From the cell containing the given text, extract its center point as [x, y] coordinate. 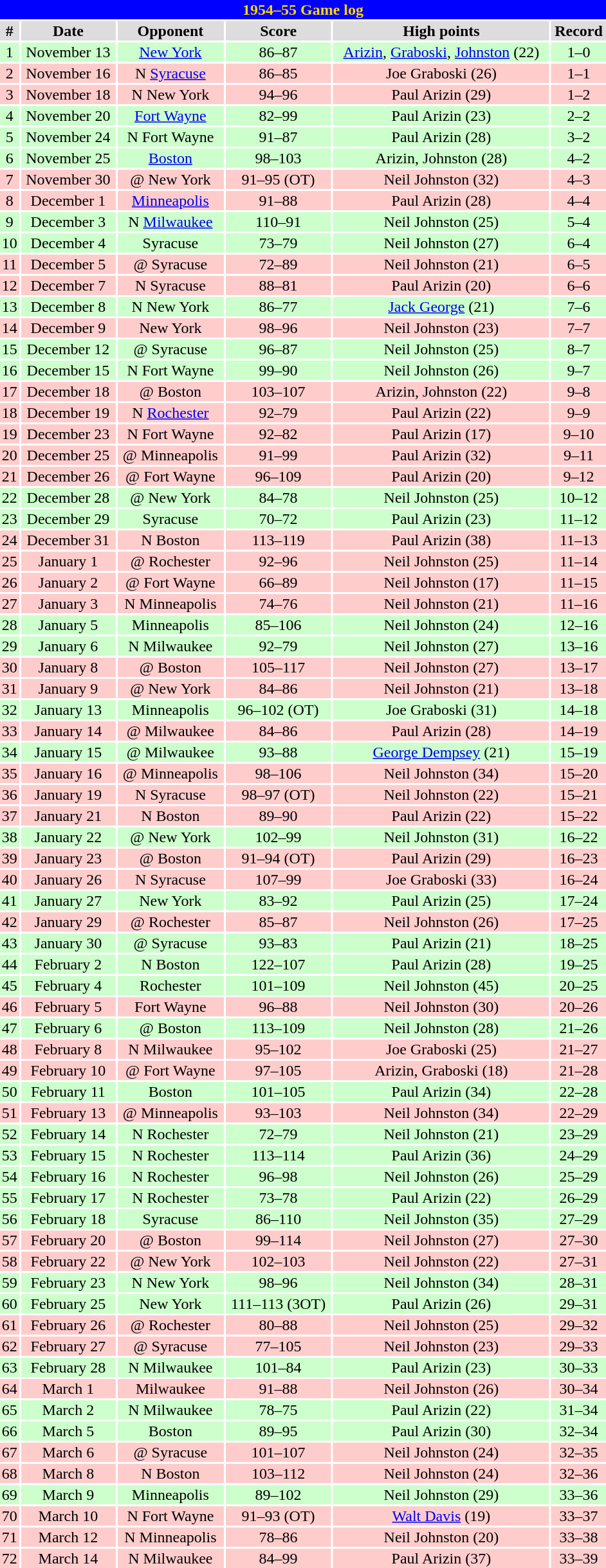
December 19 [68, 413]
Date [68, 31]
Joe Graboski (25) [441, 1049]
December 9 [68, 328]
14–18 [579, 710]
51 [10, 1113]
January 8 [68, 667]
89–102 [278, 1495]
31–34 [579, 1410]
27 [10, 604]
November 25 [68, 158]
89–95 [278, 1431]
77–105 [278, 1346]
72–79 [278, 1134]
3–2 [579, 137]
January 3 [68, 604]
9–9 [579, 413]
102–99 [278, 837]
66–89 [278, 582]
22–28 [579, 1092]
11 [10, 264]
14 [10, 328]
48 [10, 1049]
94–96 [278, 95]
16–22 [579, 837]
2 [10, 73]
44 [10, 964]
February 20 [68, 1240]
4–3 [579, 179]
8 [10, 201]
High points [441, 31]
78–75 [278, 1410]
January 2 [68, 582]
98–97 (OT) [278, 795]
102–103 [278, 1261]
26–29 [579, 1198]
35 [10, 773]
86–85 [278, 73]
5–4 [579, 222]
39 [10, 858]
32–36 [579, 1473]
4–4 [579, 201]
Neil Johnston (17) [441, 582]
29–31 [579, 1304]
36 [10, 795]
96–98 [278, 1176]
52 [10, 1134]
91–94 (OT) [278, 858]
Walt Davis (19) [441, 1516]
Paul Arizin (25) [441, 901]
Paul Arizin (36) [441, 1155]
113–119 [278, 540]
March 1 [68, 1389]
February 8 [68, 1049]
3 [10, 95]
January 26 [68, 879]
11–15 [579, 582]
13–16 [579, 646]
84–99 [278, 1558]
101–105 [278, 1092]
25 [10, 561]
59 [10, 1283]
George Dempsey (21) [441, 752]
Neil Johnston (45) [441, 986]
56 [10, 1219]
February 22 [68, 1261]
55 [10, 1198]
28 [10, 625]
91–93 (OT) [278, 1516]
January 6 [68, 646]
January 30 [68, 943]
Opponent [170, 31]
47 [10, 1028]
Milwaukee [170, 1389]
22 [10, 498]
69 [10, 1495]
82–99 [278, 116]
February 27 [68, 1346]
December 12 [68, 349]
12–16 [579, 625]
Paul Arizin (38) [441, 540]
86–87 [278, 52]
February 28 [68, 1367]
15–19 [579, 752]
December 1 [68, 201]
11–12 [579, 519]
32–35 [579, 1452]
84–78 [278, 498]
6–6 [579, 285]
29–33 [579, 1346]
14–19 [579, 731]
72 [10, 1558]
February 17 [68, 1198]
Neil Johnston (20) [441, 1537]
28–31 [579, 1283]
8–7 [579, 349]
Paul Arizin (26) [441, 1304]
42 [10, 922]
7–7 [579, 328]
9–12 [579, 476]
78–86 [278, 1537]
November 30 [68, 179]
6 [10, 158]
93–103 [278, 1113]
March 12 [68, 1537]
43 [10, 943]
85–87 [278, 922]
80–88 [278, 1325]
1–1 [579, 73]
January 16 [68, 773]
21–26 [579, 1028]
98–106 [278, 773]
December 15 [68, 370]
November 16 [68, 73]
2–2 [579, 116]
99–90 [278, 370]
33–36 [579, 1495]
101–107 [278, 1452]
37 [10, 816]
95–102 [278, 1049]
February 2 [68, 964]
40 [10, 879]
10–12 [579, 498]
96–87 [278, 349]
68 [10, 1473]
10 [10, 243]
54 [10, 1176]
9–10 [579, 434]
February 10 [68, 1070]
Neil Johnston (35) [441, 1219]
4–2 [579, 158]
57 [10, 1240]
18–25 [579, 943]
Paul Arizin (32) [441, 455]
92–96 [278, 561]
November 20 [68, 116]
45 [10, 986]
65 [10, 1410]
March 2 [68, 1410]
March 5 [68, 1431]
Arizin, Graboski, Johnston (22) [441, 52]
Arizin, Graboski (18) [441, 1070]
Paul Arizin (21) [441, 943]
11–16 [579, 604]
32–34 [579, 1431]
101–109 [278, 986]
30–33 [579, 1367]
15–21 [579, 795]
9–11 [579, 455]
9 [10, 222]
23 [10, 519]
17–24 [579, 901]
Joe Graboski (26) [441, 73]
21–28 [579, 1070]
January 14 [68, 731]
18 [10, 413]
96–88 [278, 1007]
December 25 [68, 455]
62 [10, 1346]
21–27 [579, 1049]
71 [10, 1537]
March 14 [68, 1558]
107–99 [278, 879]
70 [10, 1516]
98–103 [278, 158]
Paul Arizin (30) [441, 1431]
46 [10, 1007]
30 [10, 667]
93–88 [278, 752]
60 [10, 1304]
20–26 [579, 1007]
86–77 [278, 307]
16 [10, 370]
86–110 [278, 1219]
# [10, 31]
6–5 [579, 264]
49 [10, 1070]
January 21 [68, 816]
91–99 [278, 455]
33–38 [579, 1537]
February 6 [68, 1028]
103–107 [278, 392]
Neil Johnston (31) [441, 837]
December 28 [68, 498]
Paul Arizin (17) [441, 434]
February 18 [68, 1219]
November 18 [68, 95]
33–39 [579, 1558]
December 26 [68, 476]
January 13 [68, 710]
1–0 [579, 52]
25–29 [579, 1176]
33–37 [579, 1516]
December 7 [68, 285]
November 13 [68, 52]
January 27 [68, 901]
February 16 [68, 1176]
Record [579, 31]
30–34 [579, 1389]
7 [10, 179]
February 4 [68, 986]
27–29 [579, 1219]
6–4 [579, 243]
19–25 [579, 964]
17–25 [579, 922]
83–92 [278, 901]
13–17 [579, 667]
33 [10, 731]
January 9 [68, 689]
20–25 [579, 986]
Score [278, 31]
December 29 [68, 519]
Joe Graboski (33) [441, 879]
Rochester [170, 986]
Paul Arizin (34) [441, 1092]
December 5 [68, 264]
January 23 [68, 858]
34 [10, 752]
Arizin, Johnston (28) [441, 158]
15 [10, 349]
24 [10, 540]
110–91 [278, 222]
February 11 [68, 1092]
29 [10, 646]
105–117 [278, 667]
4 [10, 116]
27–30 [579, 1240]
97–105 [278, 1070]
November 24 [68, 137]
93–83 [278, 943]
17 [10, 392]
67 [10, 1452]
85–106 [278, 625]
January 22 [68, 837]
113–109 [278, 1028]
February 26 [68, 1325]
23–29 [579, 1134]
1 [10, 52]
December 4 [68, 243]
Neil Johnston (29) [441, 1495]
53 [10, 1155]
January 15 [68, 752]
February 14 [68, 1134]
16–23 [579, 858]
15–22 [579, 816]
11–14 [579, 561]
38 [10, 837]
113–114 [278, 1155]
122–107 [278, 964]
February 15 [68, 1155]
March 9 [68, 1495]
Neil Johnston (32) [441, 179]
32 [10, 710]
13–18 [579, 689]
December 23 [68, 434]
Jack George (21) [441, 307]
December 18 [68, 392]
20 [10, 455]
9–8 [579, 392]
29–32 [579, 1325]
February 23 [68, 1283]
58 [10, 1261]
13 [10, 307]
9–7 [579, 370]
73–79 [278, 243]
December 3 [68, 222]
12 [10, 285]
January 29 [68, 922]
96–109 [278, 476]
16–24 [579, 879]
41 [10, 901]
March 10 [68, 1516]
99–114 [278, 1240]
31 [10, 689]
27–31 [579, 1261]
January 1 [68, 561]
Neil Johnston (28) [441, 1028]
Neil Johnston (30) [441, 1007]
50 [10, 1092]
21 [10, 476]
101–84 [278, 1367]
61 [10, 1325]
March 6 [68, 1452]
89–90 [278, 816]
Paul Arizin (37) [441, 1558]
Joe Graboski (31) [441, 710]
91–95 (OT) [278, 179]
January 5 [68, 625]
January 19 [68, 795]
11–13 [579, 540]
92–82 [278, 434]
1–2 [579, 95]
24–29 [579, 1155]
88–81 [278, 285]
26 [10, 582]
64 [10, 1389]
63 [10, 1367]
February 5 [68, 1007]
91–87 [278, 137]
96–102 (OT) [278, 710]
February 25 [68, 1304]
Arizin, Johnston (22) [441, 392]
70–72 [278, 519]
22–29 [579, 1113]
March 8 [68, 1473]
15–20 [579, 773]
December 8 [68, 307]
103–112 [278, 1473]
19 [10, 434]
111–113 (3OT) [278, 1304]
74–76 [278, 604]
December 31 [68, 540]
5 [10, 137]
66 [10, 1431]
72–89 [278, 264]
7–6 [579, 307]
February 13 [68, 1113]
73–78 [278, 1198]
1954–55 Game log [303, 10]
